Search for the cell housing the specified text and yield its (x, y) center coordinate. 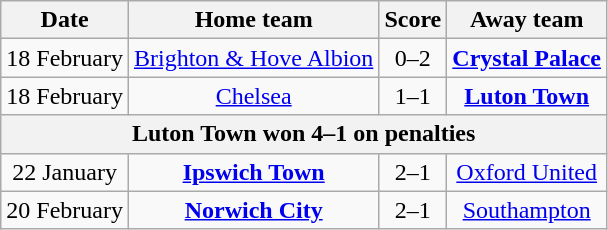
Home team (253, 20)
Ipswich Town (253, 172)
1–1 (413, 96)
22 January (65, 172)
Southampton (527, 210)
Away team (527, 20)
20 February (65, 210)
Luton Town won 4–1 on penalties (304, 134)
Score (413, 20)
Luton Town (527, 96)
Date (65, 20)
Brighton & Hove Albion (253, 58)
0–2 (413, 58)
Crystal Palace (527, 58)
Norwich City (253, 210)
Chelsea (253, 96)
Oxford United (527, 172)
